Search for the cell housing the specified text and yield its (X, Y) center coordinate. 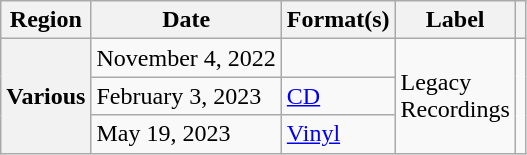
November 4, 2022 (186, 58)
Format(s) (338, 20)
Region (46, 20)
February 3, 2023 (186, 96)
Various (46, 96)
Label (455, 20)
CD (338, 96)
May 19, 2023 (186, 134)
Vinyl (338, 134)
Date (186, 20)
LegacyRecordings (455, 96)
